Locate the cell with the specified text and output its (X, Y) center coordinate. 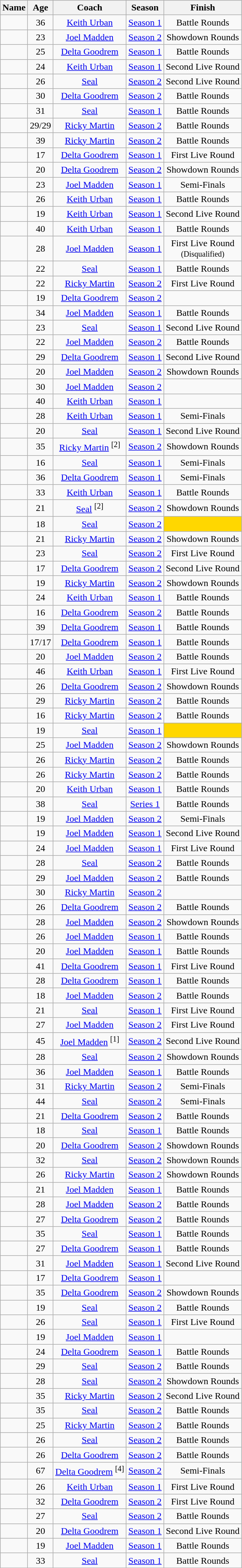
38 (41, 804)
Ricky Martin [2] (90, 447)
Joel Madden [1] (90, 1041)
Coach (90, 8)
Series 1 (145, 804)
41 (41, 966)
29/29 (41, 125)
Finish (203, 8)
Delta Goodrem [4] (90, 1471)
Season (145, 8)
Seal [2] (90, 508)
67 (41, 1471)
46 (41, 671)
34 (41, 313)
Age (41, 8)
Name (14, 8)
44 (41, 1101)
First Live Round(Disqualified) (203, 248)
45 (41, 1041)
17/17 (41, 642)
